Search for the cell housing the specified text and yield its (x, y) center coordinate. 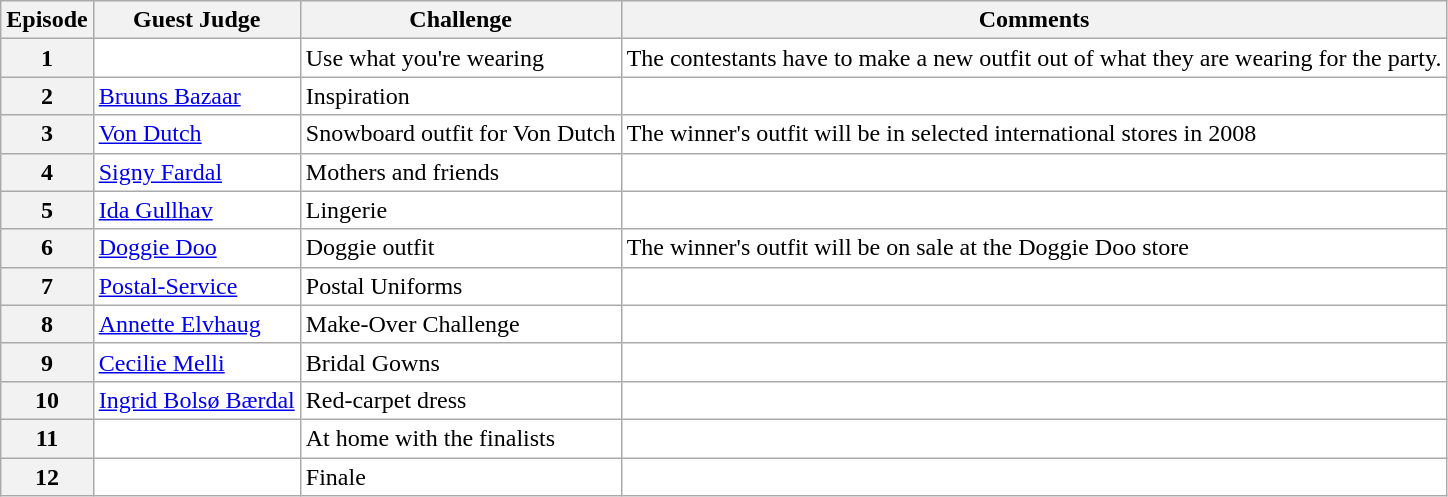
Postal-Service (196, 286)
7 (47, 286)
Make-Over Challenge (460, 324)
6 (47, 248)
Ida Gullhav (196, 210)
At home with the finalists (460, 438)
Bruuns Bazaar (196, 96)
10 (47, 400)
Guest Judge (196, 20)
Lingerie (460, 210)
The winner's outfit will be in selected international stores in 2008 (1034, 134)
Inspiration (460, 96)
11 (47, 438)
Mothers and friends (460, 172)
Doggie outfit (460, 248)
Snowboard outfit for Von Dutch (460, 134)
Ingrid Bolsø Bærdal (196, 400)
5 (47, 210)
The contestants have to make a new outfit out of what they are wearing for the party. (1034, 58)
9 (47, 362)
Doggie Doo (196, 248)
Comments (1034, 20)
Signy Fardal (196, 172)
Cecilie Melli (196, 362)
2 (47, 96)
Use what you're wearing (460, 58)
Finale (460, 477)
Red-carpet dress (460, 400)
The winner's outfit will be on sale at the Doggie Doo store (1034, 248)
12 (47, 477)
Postal Uniforms (460, 286)
Bridal Gowns (460, 362)
Von Dutch (196, 134)
1 (47, 58)
Challenge (460, 20)
3 (47, 134)
Annette Elvhaug (196, 324)
8 (47, 324)
4 (47, 172)
Episode (47, 20)
